Identify which cell holds the provided text, then report its [X, Y] central coordinate. 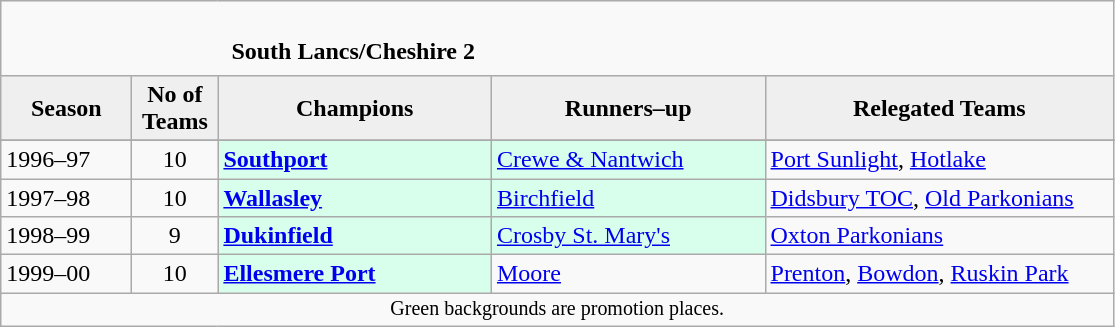
9 [175, 236]
Crewe & Nantwich [628, 159]
Champions [355, 108]
Dukinfield [355, 236]
1998–99 [66, 236]
Southport [355, 159]
Didsbury TOC, Old Parkonians [940, 197]
No of Teams [175, 108]
Runners–up [628, 108]
Ellesmere Port [355, 274]
Wallasley [355, 197]
1999–00 [66, 274]
Green backgrounds are promotion places. [558, 310]
Prenton, Bowdon, Ruskin Park [940, 274]
Moore [628, 274]
1997–98 [66, 197]
1996–97 [66, 159]
Port Sunlight, Hotlake [940, 159]
Season [66, 108]
Crosby St. Mary's [628, 236]
Oxton Parkonians [940, 236]
Birchfield [628, 197]
Relegated Teams [940, 108]
